Find where the given text appears and provide that cell's center as [X, Y] coordinate. 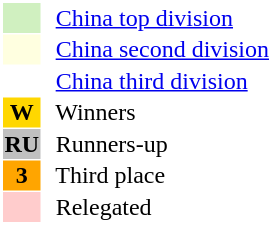
W [22, 113]
RU [22, 144]
3 [22, 175]
Relegated [156, 207]
Third place [156, 175]
Winners [156, 113]
China third division [156, 81]
China top division [156, 18]
China second division [156, 49]
Runners-up [156, 144]
